For the text-containing cell, return its midpoint in (x, y) coordinate format. 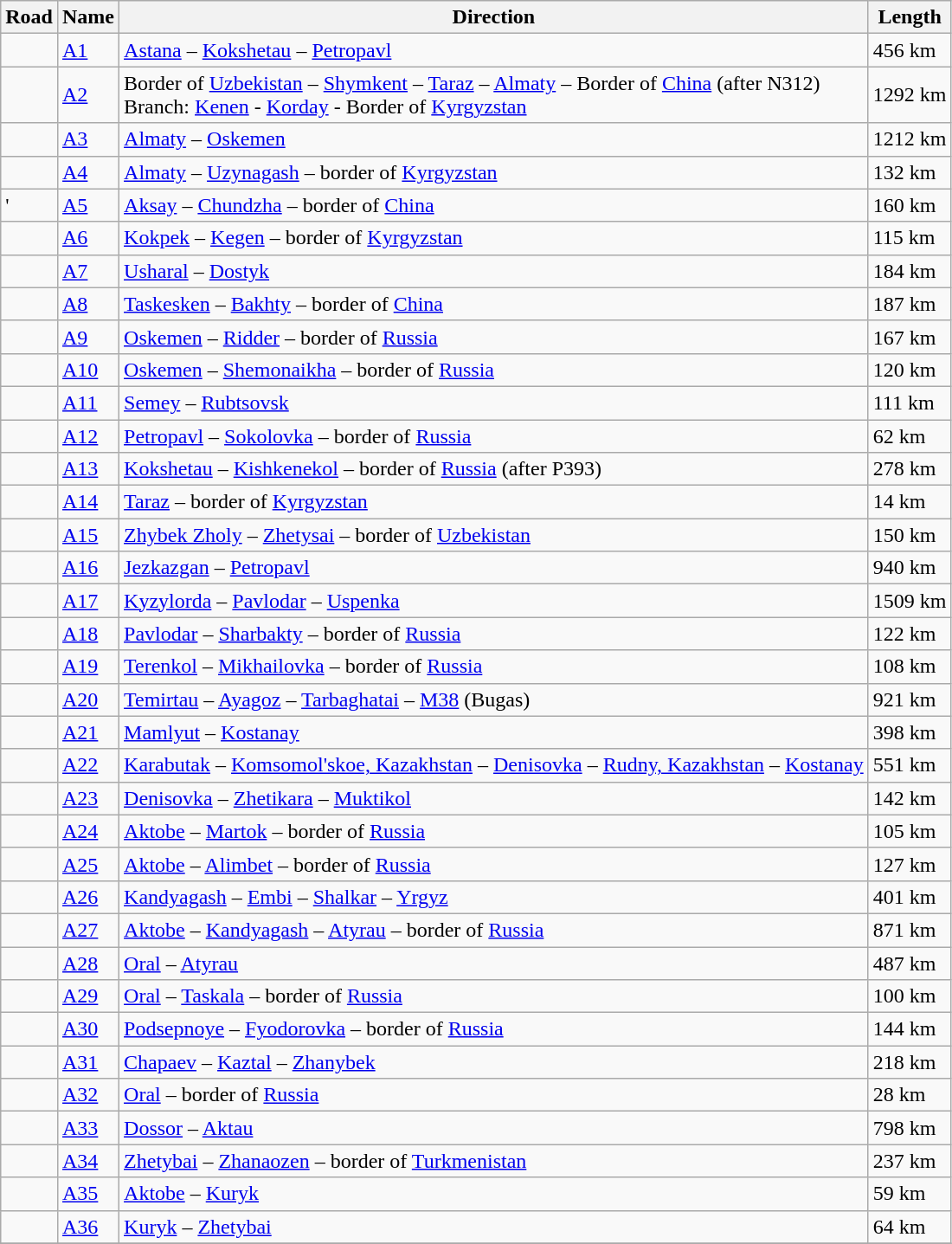
Semey – Rubtsovsk (494, 403)
456 km (910, 50)
Pavlodar – Sharbakty – border of Russia (494, 634)
Road (29, 17)
Oral – border of Russia (494, 1095)
Petropavl – Sokolovka – border of Russia (494, 435)
120 km (910, 370)
160 km (910, 205)
142 km (910, 798)
A36 (88, 1227)
Oskemen – Shemonaikha – border of Russia (494, 370)
A21 (88, 732)
Kokpek – Kegen – border of Kyrgyzstan (494, 238)
921 km (910, 699)
A26 (88, 897)
Podsepnoye – Fyodorovka – border of Russia (494, 1029)
Karabutak – Komsomol'skoe, Kazakhstan – Denisovka – Rudny, Kazakhstan – Kostanay (494, 765)
Denisovka – Zhetikara – Muktikol (494, 798)
A12 (88, 435)
A31 (88, 1062)
Aktobe – Kandyagash – Atyrau – border of Russia (494, 930)
A16 (88, 568)
Temirtau – Ayagoz – Tarbaghatai – M38 (Bugas) (494, 699)
28 km (910, 1095)
Oskemen – Ridder – border of Russia (494, 337)
Kuryk – Zhetybai (494, 1227)
1292 km (910, 95)
A23 (88, 798)
Aksay – Chundzha – border of China (494, 205)
A17 (88, 601)
150 km (910, 535)
A18 (88, 634)
1212 km (910, 139)
127 km (910, 864)
105 km (910, 831)
Taraz – border of Kyrgyzstan (494, 502)
Mamlyut – Kostanay (494, 732)
Aktobe – Kuryk (494, 1194)
A27 (88, 930)
A19 (88, 667)
551 km (910, 765)
A4 (88, 172)
Kyzylorda – Pavlodar – Uspenka (494, 601)
A11 (88, 403)
A6 (88, 238)
A32 (88, 1095)
108 km (910, 667)
115 km (910, 238)
' (29, 205)
A13 (88, 469)
62 km (910, 435)
Chapaev – Kaztal – Zhanybek (494, 1062)
Usharal – Dostyk (494, 271)
Almaty – Oskemen (494, 139)
167 km (910, 337)
122 km (910, 634)
184 km (910, 271)
A2 (88, 95)
Dossor – Aktau (494, 1128)
111 km (910, 403)
A35 (88, 1194)
Border of Uzbekistan – Shymkent – Taraz – Almaty – Border of China (after N312) Branch: Kenen - Korday - Border of Kyrgyzstan (494, 95)
A10 (88, 370)
A9 (88, 337)
A34 (88, 1161)
A3 (88, 139)
871 km (910, 930)
398 km (910, 732)
A20 (88, 699)
A7 (88, 271)
Aktobe – Martok – border of Russia (494, 831)
A1 (88, 50)
Oral – Atyrau (494, 964)
Kandyagash – Embi – Shalkar – Yrgyz (494, 897)
A33 (88, 1128)
278 km (910, 469)
100 km (910, 996)
A15 (88, 535)
A14 (88, 502)
Terenkol – Mikhailovka – border of Russia (494, 667)
Zhybek Zholy – Zhetysai – border of Uzbekistan (494, 535)
A29 (88, 996)
A25 (88, 864)
Direction (494, 17)
487 km (910, 964)
798 km (910, 1128)
Jezkazgan – Petropavl (494, 568)
Almaty – Uzynagash – border of Kyrgyzstan (494, 172)
Zhetybai – Zhanaozen – border of Turkmenistan (494, 1161)
A28 (88, 964)
64 km (910, 1227)
132 km (910, 172)
A8 (88, 304)
59 km (910, 1194)
Taskesken – Bakhty – border of China (494, 304)
A30 (88, 1029)
A5 (88, 205)
14 km (910, 502)
Kokshetau – Kishkenekol – border of Russia (after P393) (494, 469)
940 km (910, 568)
A24 (88, 831)
Astana – Kokshetau – Petropavl (494, 50)
Name (88, 17)
187 km (910, 304)
Oral – Taskala – border of Russia (494, 996)
237 km (910, 1161)
1509 km (910, 601)
401 km (910, 897)
A22 (88, 765)
218 km (910, 1062)
144 km (910, 1029)
Aktobe – Alimbet – border of Russia (494, 864)
Length (910, 17)
